Scan for the cell matching the given text and deliver its [x, y] coordinate at center. 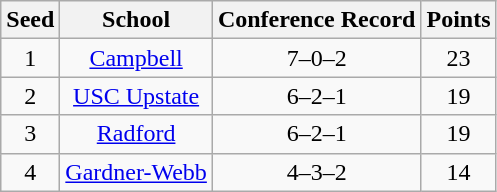
3 [30, 134]
7–0–2 [316, 58]
4–3–2 [316, 172]
Points [458, 20]
School [136, 20]
Radford [136, 134]
4 [30, 172]
1 [30, 58]
2 [30, 96]
14 [458, 172]
Gardner-Webb [136, 172]
Seed [30, 20]
23 [458, 58]
USC Upstate [136, 96]
Campbell [136, 58]
Conference Record [316, 20]
